Detect which cell encompasses the target text, then output its (x, y) center coordinate. 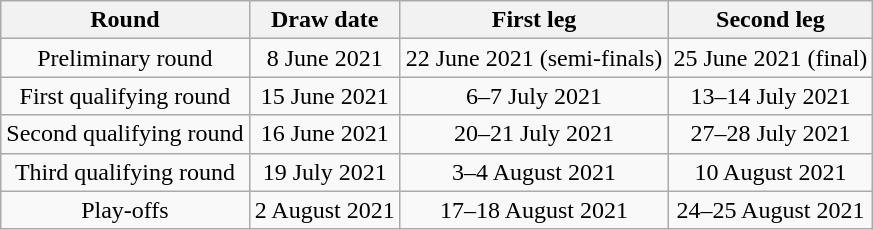
3–4 August 2021 (534, 172)
27–28 July 2021 (770, 134)
First leg (534, 20)
2 August 2021 (324, 210)
17–18 August 2021 (534, 210)
13–14 July 2021 (770, 96)
15 June 2021 (324, 96)
10 August 2021 (770, 172)
Second qualifying round (125, 134)
16 June 2021 (324, 134)
22 June 2021 (semi-finals) (534, 58)
8 June 2021 (324, 58)
Play-offs (125, 210)
19 July 2021 (324, 172)
Round (125, 20)
25 June 2021 (final) (770, 58)
Preliminary round (125, 58)
20–21 July 2021 (534, 134)
Draw date (324, 20)
Third qualifying round (125, 172)
24–25 August 2021 (770, 210)
6–7 July 2021 (534, 96)
Second leg (770, 20)
First qualifying round (125, 96)
